Locate the cell with the specified text and output its (X, Y) center coordinate. 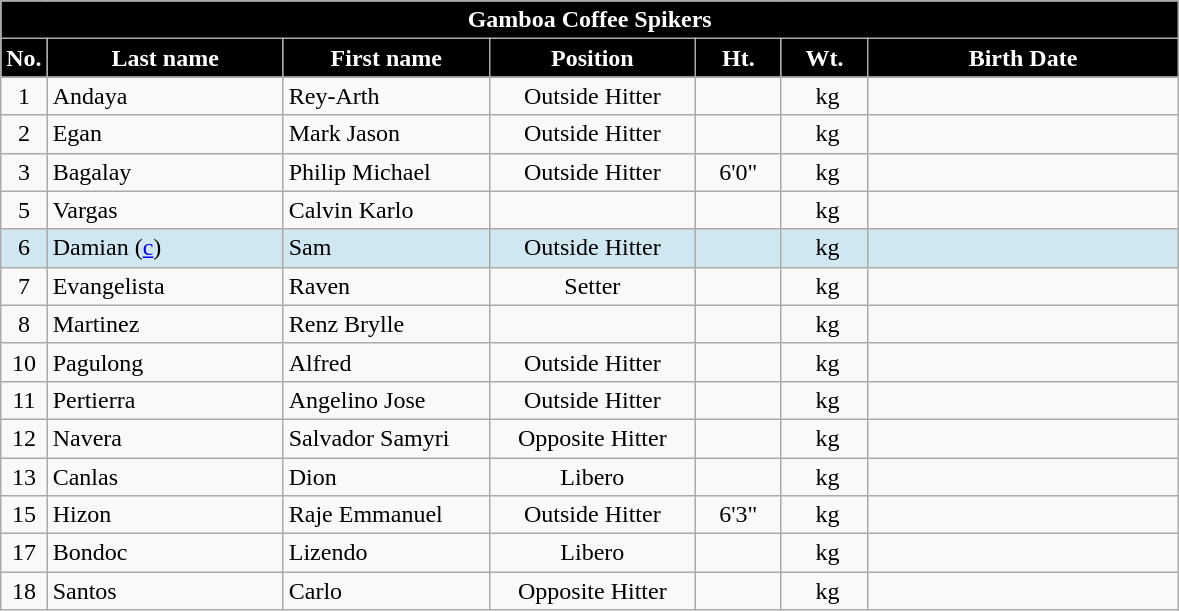
Position (592, 58)
Canlas (165, 477)
6'3" (738, 515)
Vargas (165, 210)
6'0" (738, 172)
Sam (386, 248)
5 (24, 210)
Santos (165, 591)
Egan (165, 134)
13 (24, 477)
Philip Michael (386, 172)
Ht. (738, 58)
Setter (592, 286)
8 (24, 324)
Evangelista (165, 286)
Alfred (386, 362)
Carlo (386, 591)
Raje Emmanuel (386, 515)
Martinez (165, 324)
15 (24, 515)
12 (24, 438)
2 (24, 134)
Renz Brylle (386, 324)
6 (24, 248)
Wt. (824, 58)
Bondoc (165, 553)
Last name (165, 58)
Angelino Jose (386, 400)
Hizon (165, 515)
Dion (386, 477)
Pagulong (165, 362)
1 (24, 96)
18 (24, 591)
Salvador Samyri (386, 438)
10 (24, 362)
Birth Date (1022, 58)
Navera (165, 438)
Gamboa Coffee Spikers (590, 20)
Pertierra (165, 400)
17 (24, 553)
No. (24, 58)
First name (386, 58)
Raven (386, 286)
Bagalay (165, 172)
Lizendo (386, 553)
Rey-Arth (386, 96)
Calvin Karlo (386, 210)
11 (24, 400)
7 (24, 286)
Mark Jason (386, 134)
3 (24, 172)
Damian (c) (165, 248)
Andaya (165, 96)
